Provide the (X, Y) coordinate of the cell's center where the given text is located.  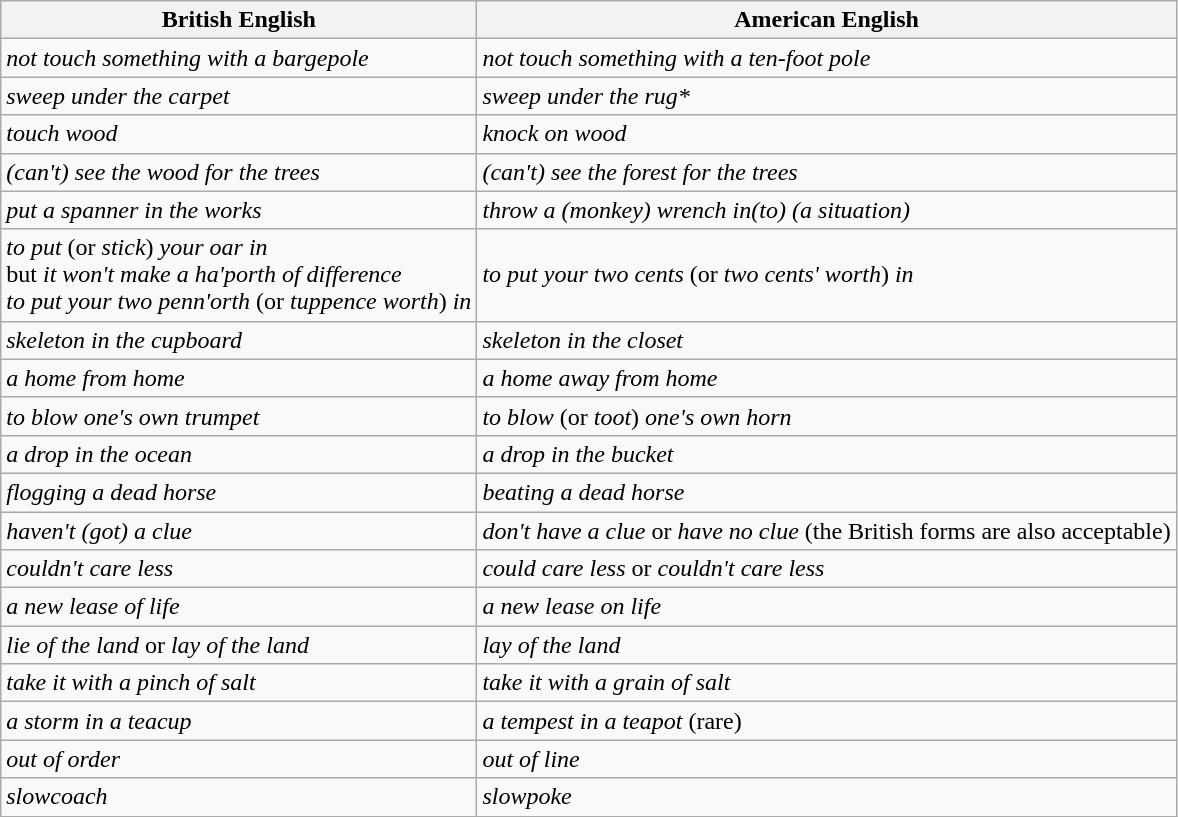
take it with a pinch of salt (239, 683)
don't have a clue or have no clue (the British forms are also acceptable) (826, 531)
a drop in the bucket (826, 454)
could care less or couldn't care less (826, 569)
a storm in a teacup (239, 721)
out of line (826, 759)
(can't) see the forest for the trees (826, 172)
a drop in the ocean (239, 454)
to blow one's own trumpet (239, 416)
not touch something with a bargepole (239, 58)
to blow (or toot) one's own horn (826, 416)
(can't) see the wood for the trees (239, 172)
American English (826, 20)
skeleton in the closet (826, 340)
British English (239, 20)
a home from home (239, 378)
to put your two cents (or two cents' worth) in (826, 275)
beating a dead horse (826, 492)
slowpoke (826, 797)
slowcoach (239, 797)
skeleton in the cupboard (239, 340)
touch wood (239, 134)
haven't (got) a clue (239, 531)
a new lease of life (239, 607)
sweep under the rug* (826, 96)
a tempest in a teapot (rare) (826, 721)
lay of the land (826, 645)
not touch something with a ten-foot pole (826, 58)
a home away from home (826, 378)
out of order (239, 759)
a new lease on life (826, 607)
put a spanner in the works (239, 210)
take it with a grain of salt (826, 683)
flogging a dead horse (239, 492)
to put (or stick) your oar inbut it won't make a ha'porth of differenceto put your two penn'orth (or tuppence worth) in (239, 275)
throw a (monkey) wrench in(to) (a situation) (826, 210)
sweep under the carpet (239, 96)
couldn't care less (239, 569)
knock on wood (826, 134)
lie of the land or lay of the land (239, 645)
